Find where the given text appears and provide that cell's center as [X, Y] coordinate. 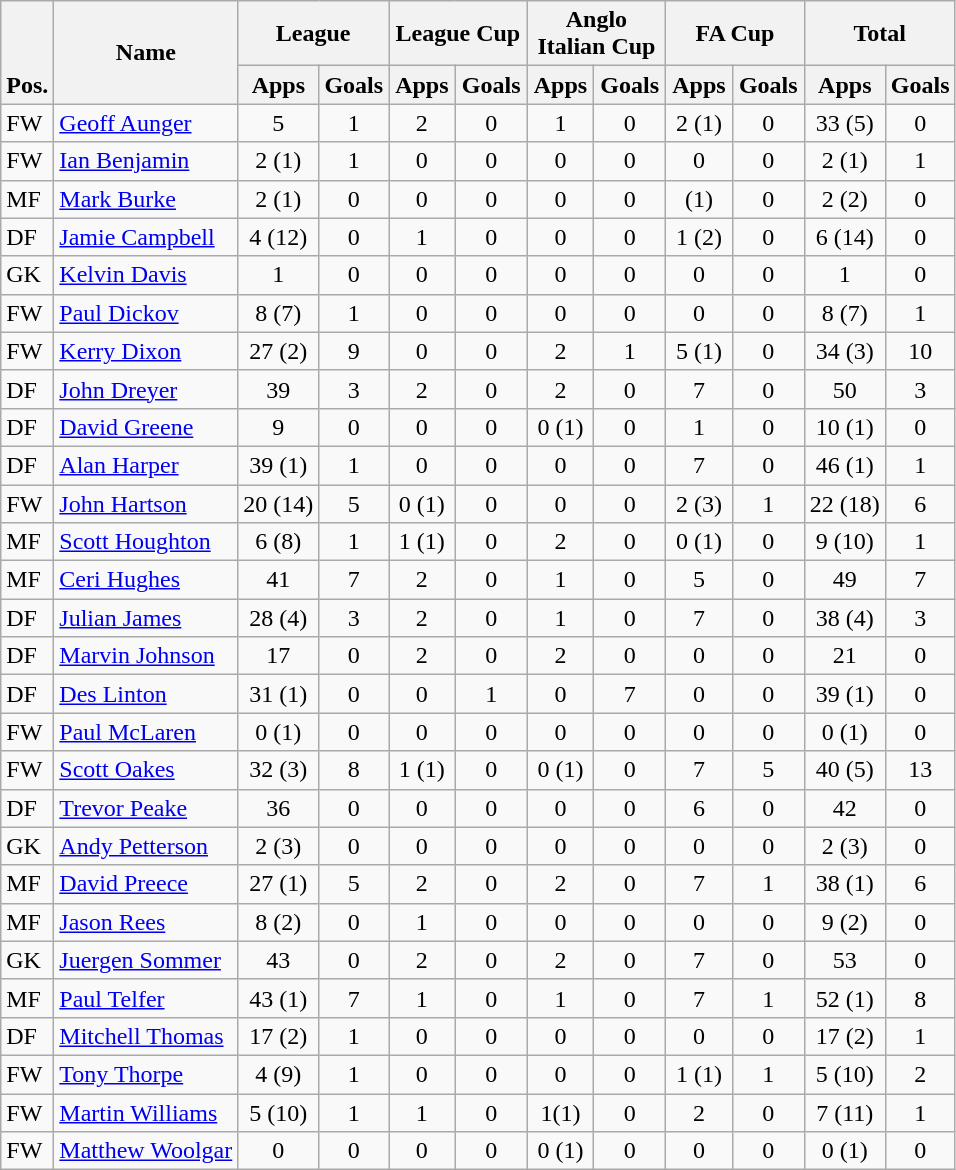
Anglo Italian Cup [596, 34]
34 (3) [844, 351]
John Dreyer [146, 389]
20 (14) [278, 503]
9 (10) [844, 542]
League [314, 34]
Scott Oakes [146, 770]
32 (3) [278, 770]
Total [880, 34]
52 (1) [844, 998]
League Cup [458, 34]
Mitchell Thomas [146, 1036]
41 [278, 580]
Juergen Sommer [146, 960]
10 [920, 351]
Name [146, 52]
Tony Thorpe [146, 1074]
David Greene [146, 427]
8 (2) [278, 922]
1(1) [560, 1113]
46 (1) [844, 465]
13 [920, 770]
Andy Petterson [146, 846]
FA Cup [736, 34]
5 (1) [700, 351]
Ceri Hughes [146, 580]
Trevor Peake [146, 808]
31 (1) [278, 694]
40 (5) [844, 770]
33 (5) [844, 123]
28 (4) [278, 618]
50 [844, 389]
Paul Dickov [146, 313]
Marvin Johnson [146, 656]
22 (18) [844, 503]
39 [278, 389]
Matthew Woolgar [146, 1151]
(1) [700, 199]
10 (1) [844, 427]
53 [844, 960]
Des Linton [146, 694]
Martin Williams [146, 1113]
Mark Burke [146, 199]
1 (2) [700, 237]
Jamie Campbell [146, 237]
42 [844, 808]
27 (2) [278, 351]
John Hartson [146, 503]
Alan Harper [146, 465]
4 (12) [278, 237]
43 (1) [278, 998]
17 [278, 656]
4 (9) [278, 1074]
Julian James [146, 618]
7 (11) [844, 1113]
Paul McLaren [146, 732]
38 (1) [844, 884]
2 (2) [844, 199]
21 [844, 656]
6 (8) [278, 542]
Ian Benjamin [146, 161]
Kelvin Davis [146, 275]
27 (1) [278, 884]
6 (14) [844, 237]
38 (4) [844, 618]
Jason Rees [146, 922]
9 (2) [844, 922]
David Preece [146, 884]
43 [278, 960]
Geoff Aunger [146, 123]
Paul Telfer [146, 998]
36 [278, 808]
Pos. [28, 52]
Scott Houghton [146, 542]
49 [844, 580]
Kerry Dixon [146, 351]
